Capture the cell that displays the provided text and extract its (x, y) central coordinate. 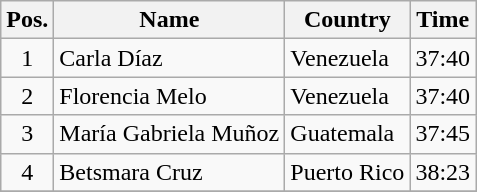
37:45 (443, 134)
3 (28, 134)
4 (28, 172)
1 (28, 58)
38:23 (443, 172)
Name (170, 20)
Pos. (28, 20)
Betsmara Cruz (170, 172)
María Gabriela Muñoz (170, 134)
Florencia Melo (170, 96)
2 (28, 96)
Puerto Rico (348, 172)
Time (443, 20)
Carla Díaz (170, 58)
Country (348, 20)
Guatemala (348, 134)
